Determine the (x, y) coordinate at the center of the cell enclosing the given text.  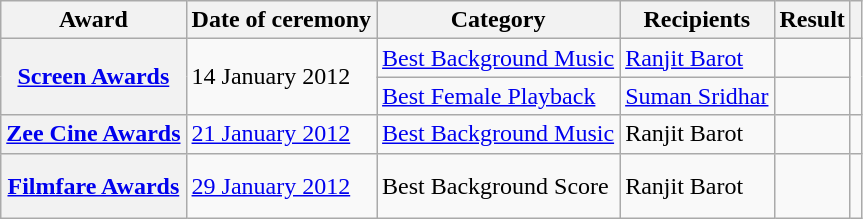
Best Female Playback (498, 96)
Zee Cine Awards (94, 134)
29 January 2012 (282, 186)
Screen Awards (94, 77)
14 January 2012 (282, 77)
Result (812, 20)
Suman Sridhar (697, 96)
Best Background Score (498, 186)
Award (94, 20)
Recipients (697, 20)
Date of ceremony (282, 20)
21 January 2012 (282, 134)
Filmfare Awards (94, 186)
Category (498, 20)
